Identify which cell holds the provided text, then report its (X, Y) central coordinate. 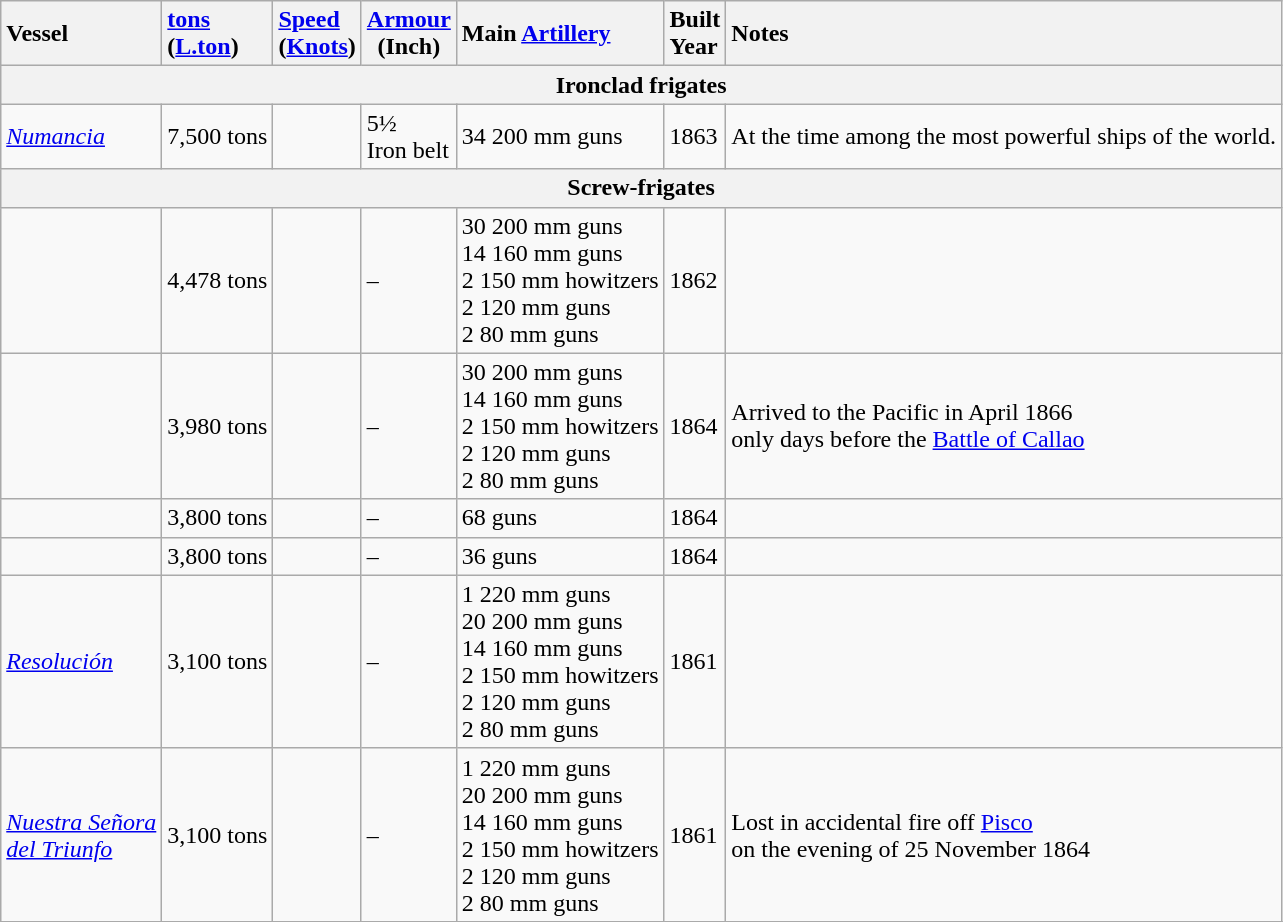
Numancia (82, 136)
At the time among the most powerful ships of the world. (1004, 136)
BuiltYear (695, 34)
5½Iron belt (408, 136)
7,500 tons (218, 136)
Armour(Inch) (408, 34)
3,980 tons (218, 426)
68 guns (560, 518)
34 200 mm guns (560, 136)
Ironclad frigates (642, 85)
Notes (1004, 34)
1862 (695, 280)
Screw-frigates (642, 188)
Nuestra Señoradel Triunfo (82, 834)
Speed(Knots) (317, 34)
Arrived to the Pacific in April 1866only days before the Battle of Callao (1004, 426)
Vessel (82, 34)
Resolución (82, 662)
1863 (695, 136)
36 guns (560, 556)
Main Artillery (560, 34)
4,478 tons (218, 280)
tons(L.ton) (218, 34)
Lost in accidental fire off Piscoon the evening of 25 November 1864 (1004, 834)
